Return the (x, y) coordinate for the center point of the cell that contains the specified text.  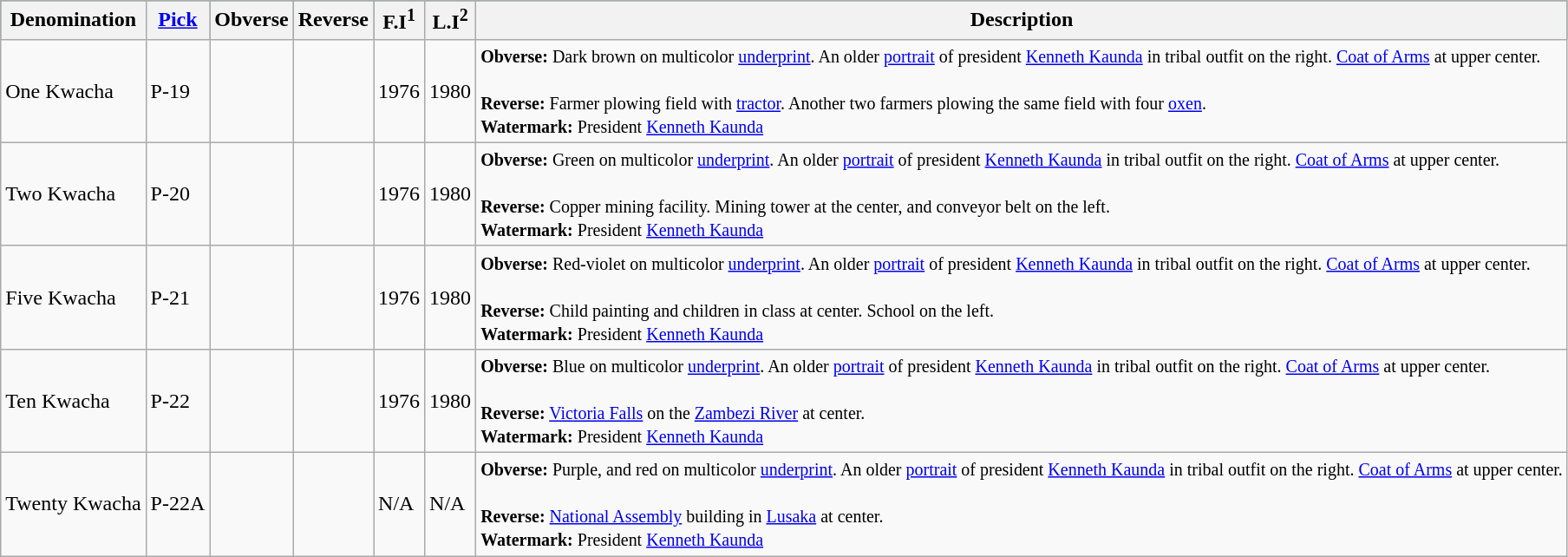
Two Kwacha (73, 194)
L.I2 (451, 21)
P-22A (178, 505)
Twenty Kwacha (73, 505)
One Kwacha (73, 90)
P-20 (178, 194)
Ten Kwacha (73, 401)
F.I1 (399, 21)
P-22 (178, 401)
Description (1022, 21)
Pick (178, 21)
Five Kwacha (73, 297)
Reverse (333, 21)
Obverse (252, 21)
Denomination (73, 21)
P-21 (178, 297)
P-19 (178, 90)
